Locate the cell with the specified text and output its (x, y) center coordinate. 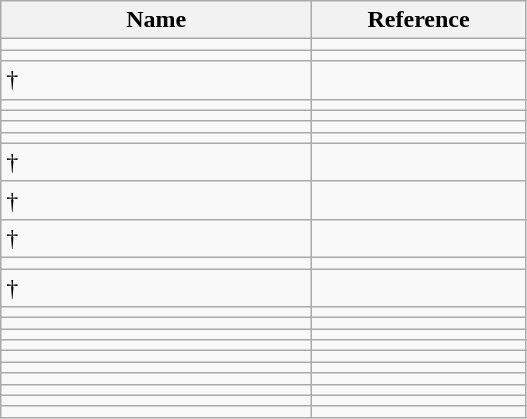
Name (156, 20)
Reference (419, 20)
